Locate the cell with the specified text and output its (x, y) center coordinate. 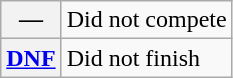
Did not compete (146, 20)
— (31, 20)
Did not finish (146, 58)
DNF (31, 58)
